Pinpoint the cell where the given text exists, returning its [X, Y] midpoint coordinate. 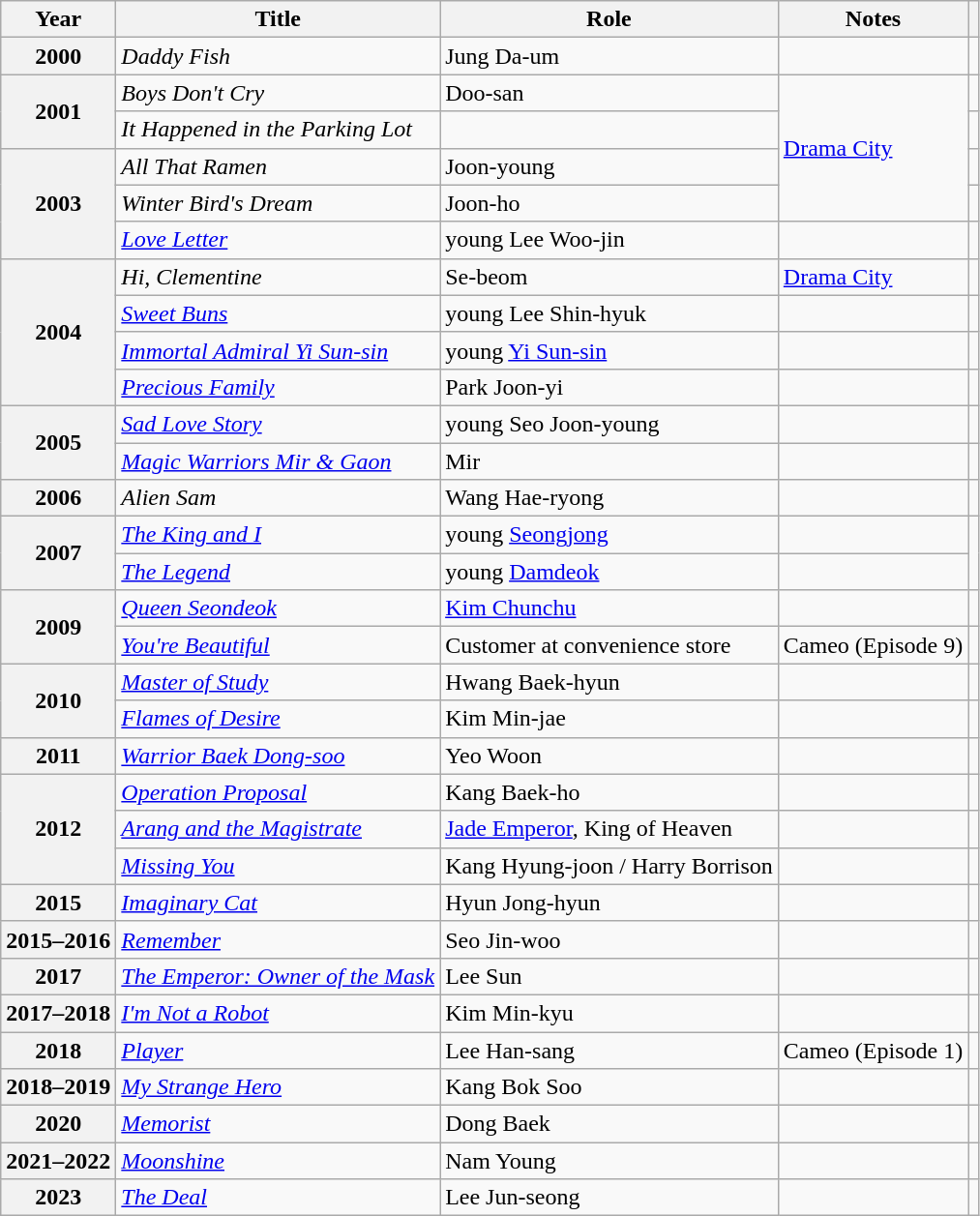
Doo-san [609, 93]
Nam Young [609, 1161]
Boys Don't Cry [279, 93]
2012 [58, 829]
Title [279, 19]
Daddy Fish [279, 56]
Hwang Baek-hyun [609, 682]
You're Beautiful [279, 645]
Cameo (Episode 1) [873, 1050]
Hi, Clementine [279, 277]
2001 [58, 111]
Lee Sun [609, 976]
Immortal Admiral Yi Sun-sin [279, 350]
Kang Bok Soo [609, 1087]
Warrior Baek Dong-soo [279, 756]
Imaginary Cat [279, 903]
The Deal [279, 1198]
2007 [58, 553]
Alien Sam [279, 498]
Arang and the Magistrate [279, 829]
The King and I [279, 535]
young Damdeok [609, 572]
Seo Jin-woo [609, 939]
Cameo (Episode 9) [873, 645]
2020 [58, 1124]
Memorist [279, 1124]
Flames of Desire [279, 719]
Player [279, 1050]
2005 [58, 442]
2018–2019 [58, 1087]
Winter Bird's Dream [279, 203]
Mir [609, 461]
Yeo Woon [609, 756]
Customer at convenience store [609, 645]
I'm Not a Robot [279, 1013]
2006 [58, 498]
2021–2022 [58, 1161]
2000 [58, 56]
Park Joon-yi [609, 387]
young Lee Shin-hyuk [609, 313]
Missing You [279, 866]
Master of Study [279, 682]
Joon-young [609, 166]
2017–2018 [58, 1013]
young Seongjong [609, 535]
Moonshine [279, 1161]
Lee Han-sang [609, 1050]
My Strange Hero [279, 1087]
2004 [58, 332]
Kang Hyung-joon / Harry Borrison [609, 866]
Notes [873, 19]
2023 [58, 1198]
young Yi Sun-sin [609, 350]
Kim Min-kyu [609, 1013]
The Legend [279, 572]
Kim Min-jae [609, 719]
All That Ramen [279, 166]
2015 [58, 903]
2015–2016 [58, 939]
Operation Proposal [279, 792]
Sad Love Story [279, 424]
Wang Hae-ryong [609, 498]
Jung Da-um [609, 56]
It Happened in the Parking Lot [279, 130]
Queen Seondeok [279, 608]
Remember [279, 939]
Kim Chunchu [609, 608]
Hyun Jong-hyun [609, 903]
2018 [58, 1050]
2011 [58, 756]
Lee Jun-seong [609, 1198]
Year [58, 19]
Role [609, 19]
young Lee Woo-jin [609, 240]
Kang Baek-ho [609, 792]
Se-beom [609, 277]
Magic Warriors Mir & Gaon [279, 461]
young Seo Joon-young [609, 424]
Joon-ho [609, 203]
The Emperor: Owner of the Mask [279, 976]
2017 [58, 976]
Love Letter [279, 240]
Precious Family [279, 387]
2003 [58, 203]
Dong Baek [609, 1124]
Jade Emperor, King of Heaven [609, 829]
2009 [58, 627]
Sweet Buns [279, 313]
2010 [58, 700]
